Identify which cell holds the provided text, then report its [X, Y] central coordinate. 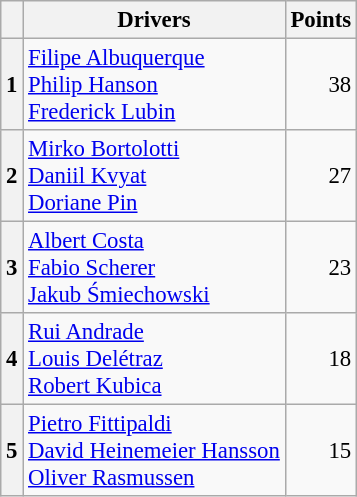
Drivers [154, 20]
23 [320, 268]
18 [320, 359]
1 [12, 85]
Mirko Bortolotti Daniil Kvyat Doriane Pin [154, 176]
Filipe Albuquerque Philip Hanson Frederick Lubin [154, 85]
3 [12, 268]
5 [12, 451]
27 [320, 176]
4 [12, 359]
Albert Costa Fabio Scherer Jakub Śmiechowski [154, 268]
Points [320, 20]
Pietro Fittipaldi David Heinemeier Hansson Oliver Rasmussen [154, 451]
2 [12, 176]
38 [320, 85]
Rui Andrade Louis Delétraz Robert Kubica [154, 359]
15 [320, 451]
